From the cell containing the given text, extract its center point as [X, Y] coordinate. 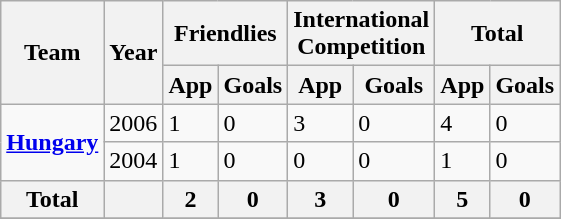
Hungary [52, 142]
Year [134, 52]
Team [52, 52]
4 [462, 123]
2004 [134, 161]
InternationalCompetition [362, 34]
2006 [134, 123]
Friendlies [226, 34]
2 [190, 199]
5 [462, 199]
